Search for the cell housing the specified text and yield its (x, y) center coordinate. 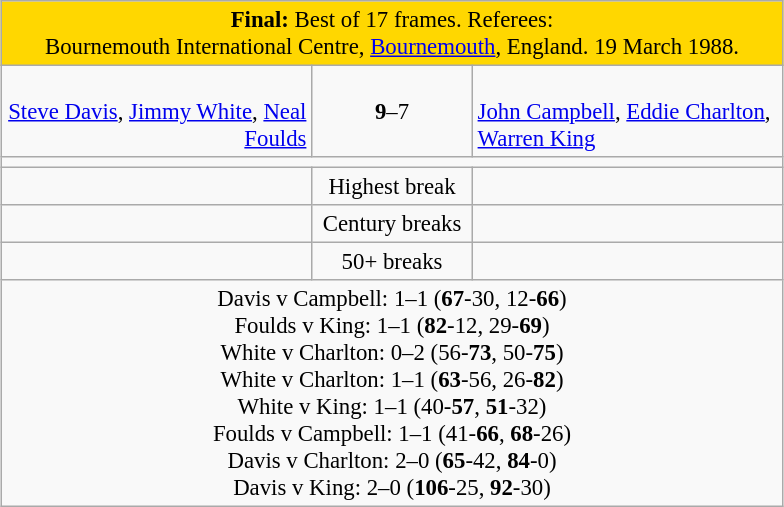
50+ breaks (392, 262)
Steve Davis, Jimmy White, Neal Foulds (156, 112)
Highest break (392, 187)
Century breaks (392, 224)
John Campbell, Eddie Charlton, Warren King (628, 112)
Final: Best of 17 frames. Referees: Bournemouth International Centre, Bournemouth, England. 19 March 1988. (392, 34)
9–7 (392, 112)
